Locate the cell with the specified text and output its (x, y) center coordinate. 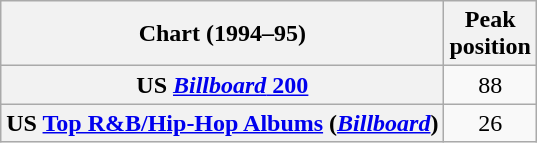
Peakposition (490, 34)
US Billboard 200 (222, 85)
88 (490, 85)
US Top R&B/Hip-Hop Albums (Billboard) (222, 123)
Chart (1994–95) (222, 34)
26 (490, 123)
